Pinpoint the cell where the given text exists, returning its (X, Y) midpoint coordinate. 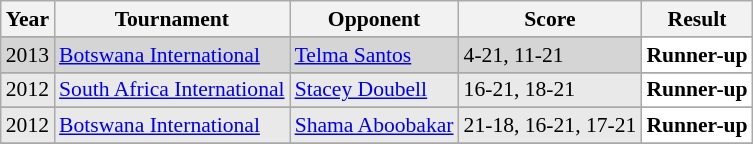
Tournament (172, 19)
4-21, 11-21 (550, 55)
Score (550, 19)
Opponent (374, 19)
Shama Aboobakar (374, 126)
21-18, 16-21, 17-21 (550, 126)
16-21, 18-21 (550, 90)
Year (28, 19)
Telma Santos (374, 55)
2013 (28, 55)
South Africa International (172, 90)
Stacey Doubell (374, 90)
Result (696, 19)
